Capture the cell that displays the provided text and extract its (X, Y) central coordinate. 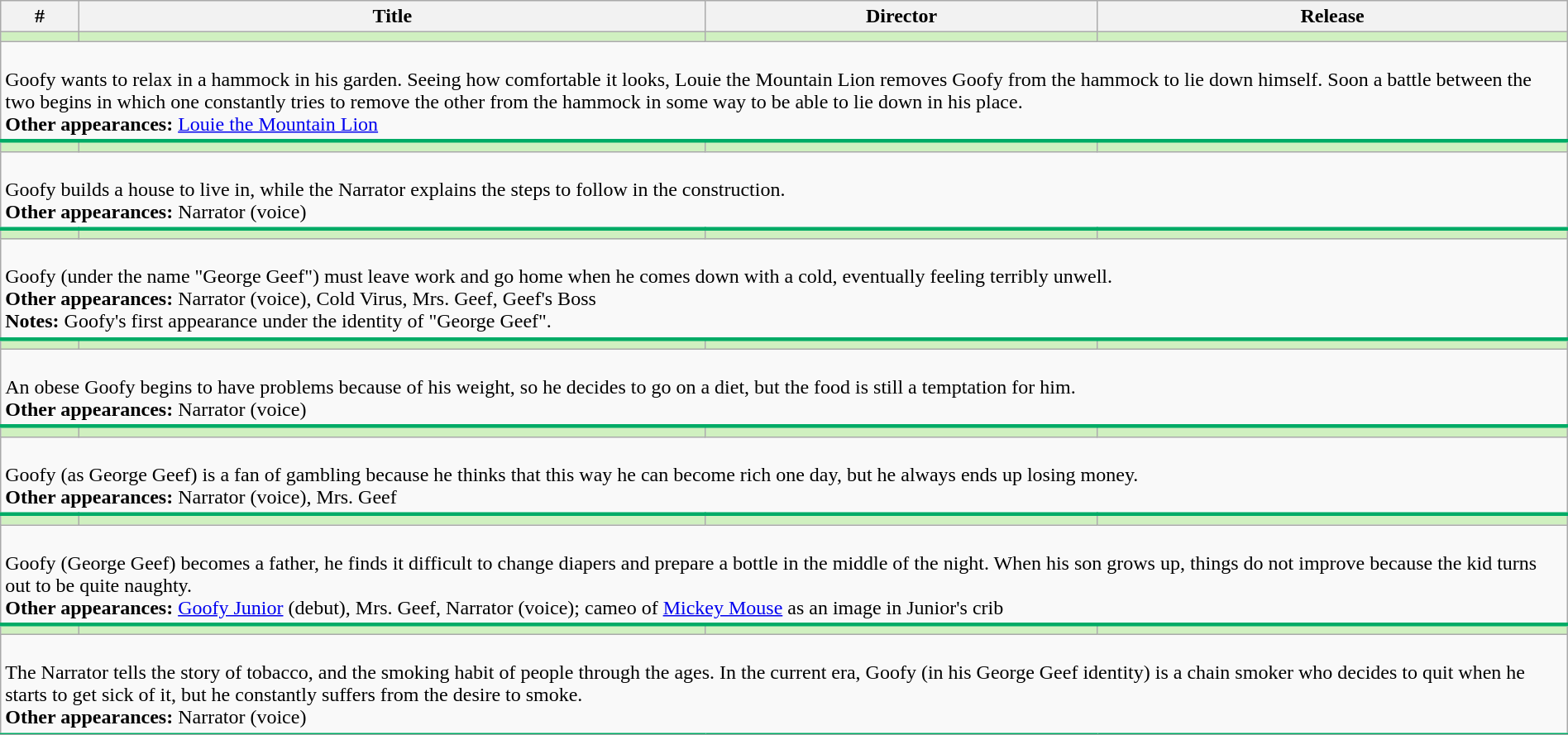
# (40, 17)
Director (901, 17)
Release (1332, 17)
Goofy builds a house to live in, while the Narrator explains the steps to follow in the construction.Other appearances: Narrator (voice) (784, 190)
Title (392, 17)
